Identify which cell holds the provided text, then report its [X, Y] central coordinate. 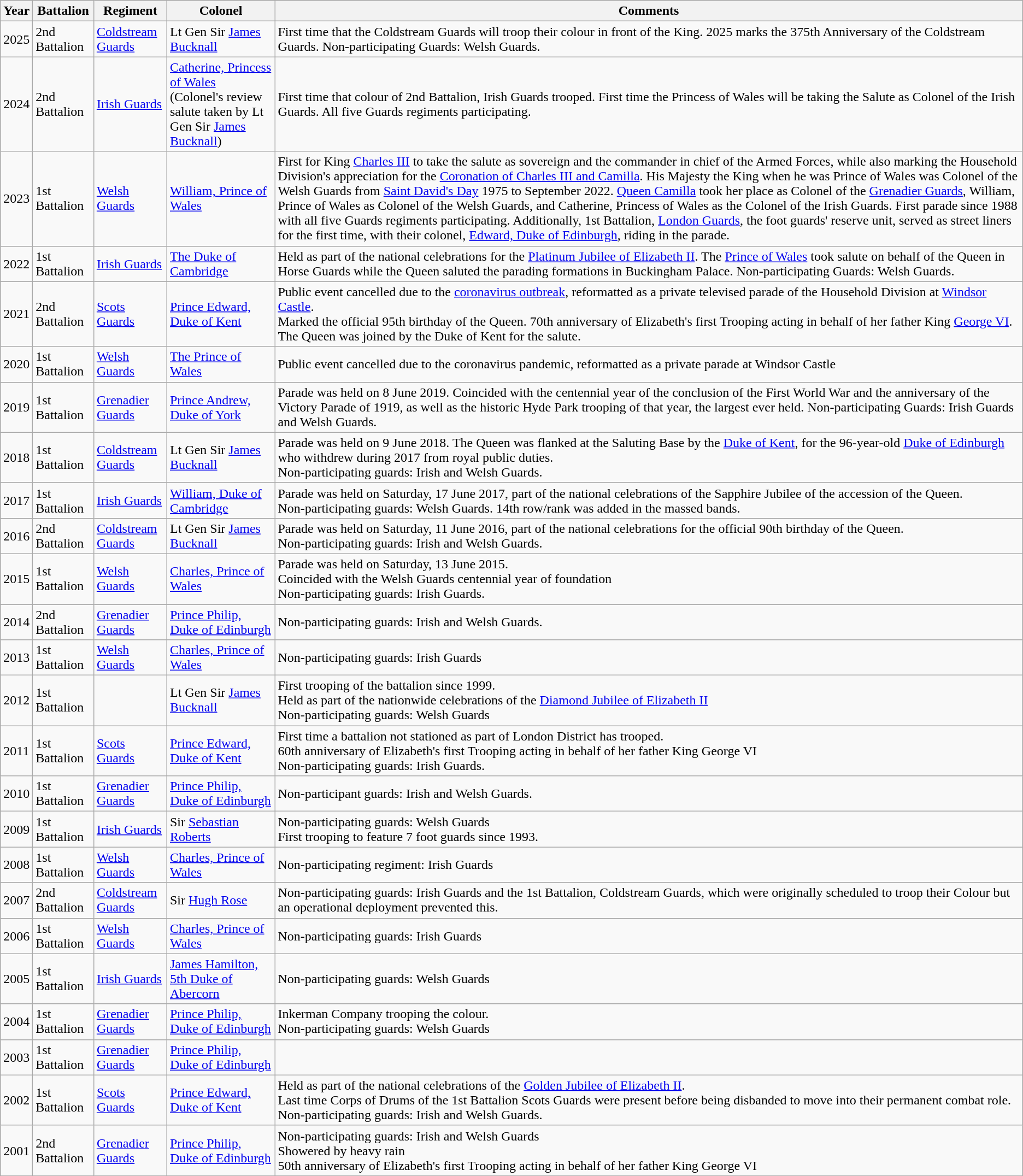
2011 [16, 751]
Non-participating guards: Welsh GuardsFirst trooping to feature 7 foot guards since 1993. [649, 830]
Comments [649, 11]
2003 [16, 1057]
Non-participating guards: Irish and Welsh Guards. [649, 622]
2013 [16, 658]
2017 [16, 501]
Sir Hugh Rose [221, 901]
Colonel [221, 11]
2001 [16, 1150]
William, Duke of Cambridge [221, 501]
2010 [16, 793]
2024 [16, 104]
2005 [16, 979]
Battalion [63, 11]
2009 [16, 830]
William, Prince of Wales [221, 199]
Non-participating regiment: Irish Guards [649, 865]
Prince Andrew, Duke of York [221, 407]
Public event cancelled due to the coronavirus pandemic, reformatted as a private parade at Windsor Castle [649, 364]
2019 [16, 407]
James Hamilton, 5th Duke of Abercorn [221, 979]
2022 [16, 263]
2008 [16, 865]
2006 [16, 936]
2015 [16, 579]
2004 [16, 1022]
The Duke of Cambridge [221, 263]
2007 [16, 901]
2023 [16, 199]
The Prince of Wales [221, 364]
Non-participant guards: Irish and Welsh Guards. [649, 793]
Year [16, 11]
2021 [16, 314]
Parade was held on Saturday, 13 June 2015.Coincided with the Welsh Guards centennial year of foundationNon-participating guards: Irish Guards. [649, 579]
2020 [16, 364]
Sir Sebastian Roberts [221, 830]
2025 [16, 39]
2014 [16, 622]
Catherine, Princess of Wales(Colonel's review salute taken by Lt Gen Sir James Bucknall) [221, 104]
Non-participating guards: Welsh Guards [649, 979]
2002 [16, 1100]
2018 [16, 457]
Inkerman Company trooping the colour.Non-participating guards: Welsh Guards [649, 1022]
Regiment [130, 11]
2012 [16, 701]
2016 [16, 536]
